Return (x, y) of the center of cell containing provided text 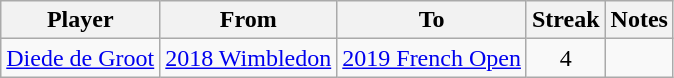
To (432, 20)
From (248, 20)
Player (80, 20)
Notes (639, 20)
2019 French Open (432, 58)
2018 Wimbledon (248, 58)
Streak (566, 20)
Diede de Groot (80, 58)
4 (566, 58)
